From the cell containing the given text, extract its center point as (x, y) coordinate. 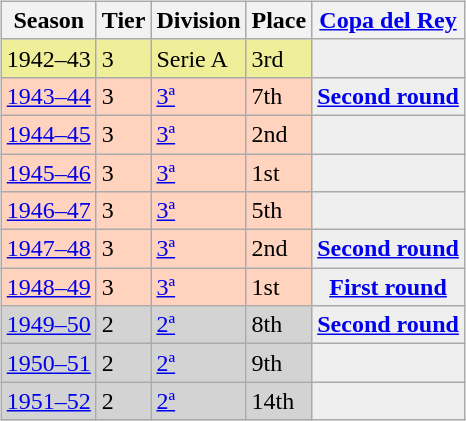
1947–48 (48, 249)
5th (279, 211)
1942–43 (48, 58)
14th (279, 401)
Place (279, 20)
7th (279, 96)
1949–50 (48, 325)
1950–51 (48, 363)
1945–46 (48, 173)
3rd (279, 58)
1943–44 (48, 96)
8th (279, 325)
First round (388, 287)
Division (198, 20)
Season (48, 20)
9th (279, 363)
1951–52 (48, 401)
Serie A (198, 58)
Copa del Rey (388, 20)
1948–49 (48, 287)
1944–45 (48, 134)
Tier (124, 20)
1946–47 (48, 211)
